Detect which cell encompasses the target text, then output its (X, Y) center coordinate. 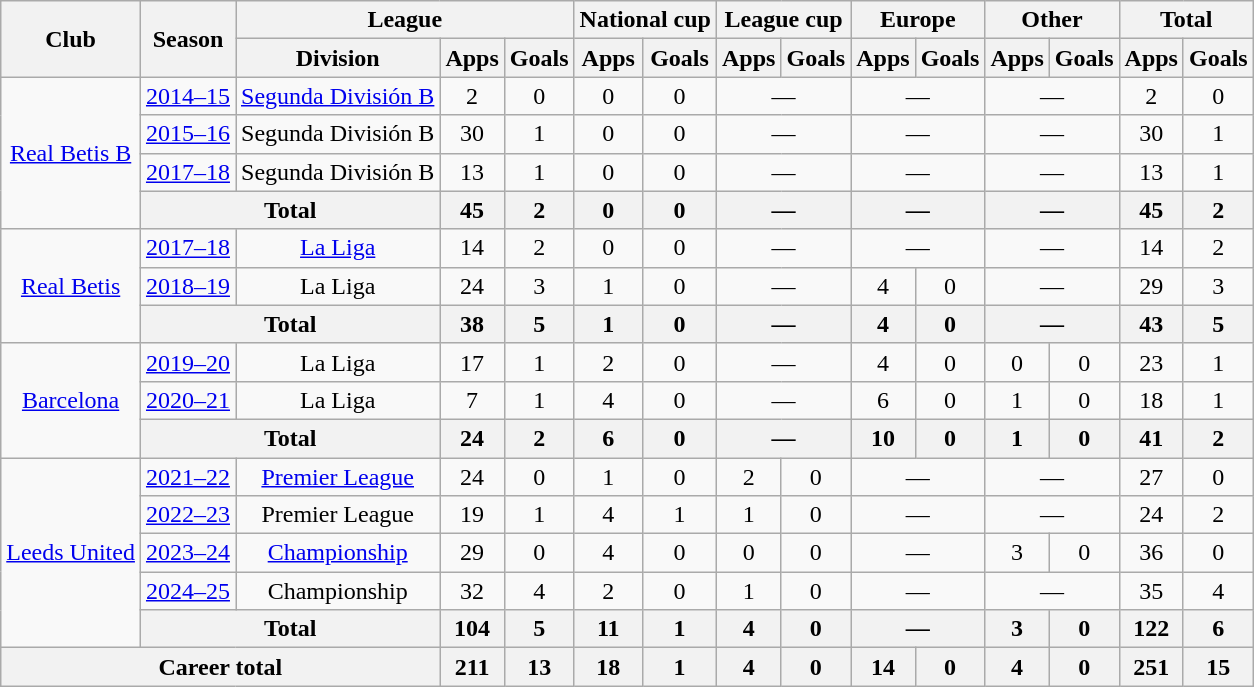
10 (883, 438)
Career total (220, 667)
League (406, 20)
11 (608, 629)
Barcelona (71, 400)
2019–20 (188, 362)
2018–19 (188, 286)
38 (472, 324)
122 (1151, 629)
Leeds United (71, 553)
19 (472, 515)
2020–21 (188, 400)
2021–22 (188, 477)
2015–16 (188, 134)
Real Betis B (71, 153)
League cup (784, 20)
23 (1151, 362)
43 (1151, 324)
251 (1151, 667)
15 (1218, 667)
Division (338, 58)
2024–25 (188, 591)
27 (1151, 477)
Europe (918, 20)
National cup (645, 20)
Club (71, 39)
41 (1151, 438)
211 (472, 667)
7 (472, 400)
104 (472, 629)
2014–15 (188, 96)
2023–24 (188, 553)
36 (1151, 553)
Real Betis (71, 286)
Other (1052, 20)
17 (472, 362)
2022–23 (188, 515)
32 (472, 591)
Season (188, 39)
35 (1151, 591)
